Extract the (x, y) coordinate from the center of the cell holding the provided text.  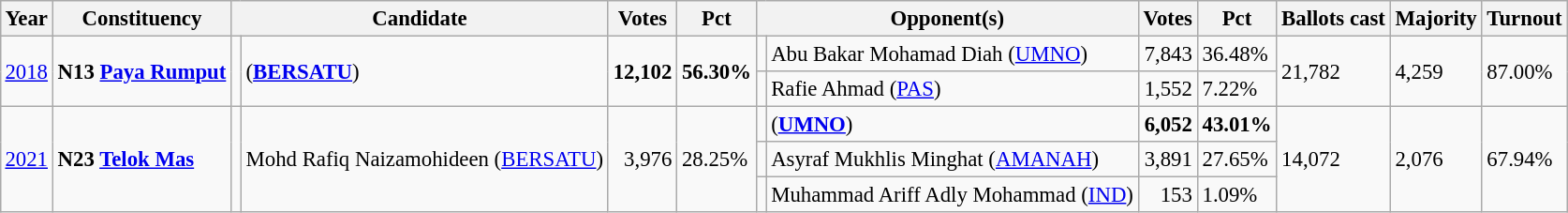
3,891 (1167, 160)
(BERSATU) (424, 71)
Year (26, 19)
Constituency (141, 19)
153 (1167, 195)
14,072 (1334, 160)
Candidate (420, 19)
Muhammad Ariff Adly Mohammad (IND) (952, 195)
Rafie Ahmad (PAS) (952, 89)
28.25% (717, 160)
2018 (26, 71)
6,052 (1167, 125)
67.94% (1525, 160)
2,076 (1436, 160)
Ballots cast (1334, 19)
12,102 (643, 71)
1,552 (1167, 89)
(UMNO) (952, 125)
43.01% (1236, 125)
Majority (1436, 19)
27.65% (1236, 160)
N13 Paya Rumput (141, 71)
56.30% (717, 71)
Asyraf Mukhlis Minghat (AMANAH) (952, 160)
3,976 (643, 160)
87.00% (1525, 71)
36.48% (1236, 53)
Mohd Rafiq Naizamohideen (BERSATU) (424, 160)
N23 Telok Mas (141, 160)
1.09% (1236, 195)
Opponent(s) (947, 19)
Turnout (1525, 19)
2021 (26, 160)
Abu Bakar Mohamad Diah (UMNO) (952, 53)
7,843 (1167, 53)
21,782 (1334, 71)
7.22% (1236, 89)
4,259 (1436, 71)
